For the text-containing cell, return its midpoint in (x, y) coordinate format. 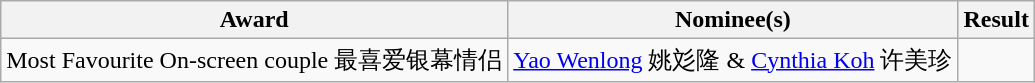
Result (996, 20)
Nominee(s) (733, 20)
Yao Wenlong 姚彣隆 & Cynthia Koh 许美珍 (733, 60)
Award (254, 20)
Most Favourite On-screen couple 最喜爱银幕情侣 (254, 60)
